Identify which cell holds the provided text, then report its [x, y] central coordinate. 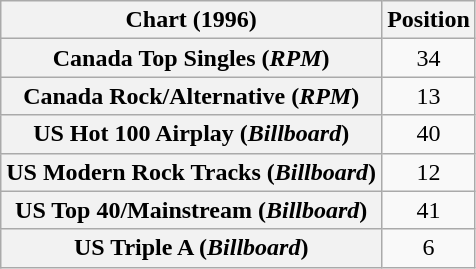
Position [429, 20]
US Hot 100 Airplay (Billboard) [192, 134]
US Modern Rock Tracks (Billboard) [192, 172]
6 [429, 248]
Chart (1996) [192, 20]
US Top 40/Mainstream (Billboard) [192, 210]
12 [429, 172]
Canada Rock/Alternative (RPM) [192, 96]
Canada Top Singles (RPM) [192, 58]
US Triple A (Billboard) [192, 248]
40 [429, 134]
13 [429, 96]
34 [429, 58]
41 [429, 210]
